Return [x, y] of the center of cell containing provided text 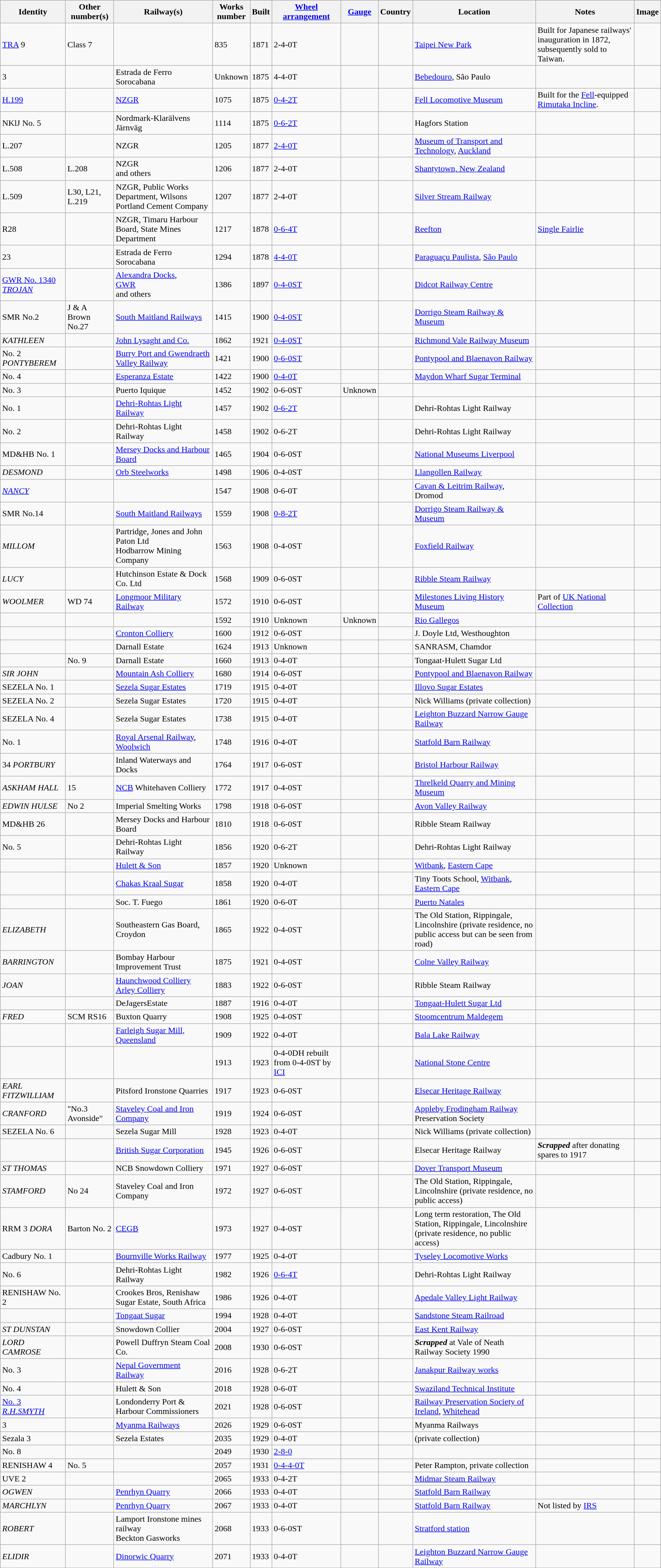
1600 [231, 633]
NKlJ No. 5 [33, 123]
RRM 3 DORA [33, 1228]
1887 [231, 1003]
No. 2 PONTYBEREM [33, 358]
EARL FITZWILLIAM [33, 1090]
2008 [231, 1348]
1294 [231, 257]
Built for Japanese railways' inauguration in 1872, subsequently sold to Taiwan. [585, 45]
2021 [231, 1407]
BARRINGTON [33, 962]
No. 3 R.H.SMYTH [33, 1407]
CEGB [163, 1228]
Part of UK National Collection [585, 601]
STAMFORD [33, 1191]
Gauge [359, 12]
Nordmark-Klarälvens Järnväg [163, 123]
2071 [231, 1556]
MD&HB No. 1 [33, 454]
The Old Station, Rippingale, Lincolnshire (private residence, no public access but can be seen from road) [474, 929]
Esperanza Estate [163, 377]
NANCY [33, 490]
1568 [231, 579]
SEZELA No. 2 [33, 701]
Imperial Smelting Works [163, 806]
Image [648, 12]
1945 [231, 1150]
2068 [231, 1528]
1415 [231, 317]
2026 [231, 1425]
1738 [231, 719]
Scrapped after donating spares to 1917 [585, 1150]
835 [231, 45]
1075 [231, 100]
Worksnumber [231, 12]
ELIDIR [33, 1556]
1973 [231, 1228]
SEZELA No. 4 [33, 719]
Puerto Natales [474, 902]
Richmond Vale Railway Museum [474, 340]
Stoomcentrum Maldegem [474, 1017]
1798 [231, 806]
Country [395, 12]
NCB Snowdown Colliery [163, 1168]
Buxton Quarry [163, 1017]
1452 [231, 390]
0-8-2T [306, 514]
LORD CAMROSE [33, 1348]
Rio Gallegos [474, 620]
East Kent Railway [474, 1329]
NZGR, Public Works Department, Wilsons Portland Cement Company [163, 196]
Single Fairlie [585, 229]
Midmar Steam Railway [474, 1479]
1857 [231, 865]
Identity [33, 12]
Bala Lake Railway [474, 1035]
Southeastern Gas Board, Croydon [163, 929]
Partridge, Jones and John Paton LtdHodbarrow Mining Company [163, 546]
1772 [231, 788]
Stratford station [474, 1528]
ST DUNSTAN [33, 1329]
No. 6 [33, 1274]
Tongaat Sugar [163, 1315]
1856 [231, 847]
"No.3 Avonside" [90, 1114]
MILLOM [33, 546]
2057 [231, 1465]
1719 [231, 687]
RENISHAW No. 2 [33, 1297]
ROBERT [33, 1528]
1858 [231, 883]
Bebedouro, São Paulo [474, 77]
Swaziland Technical Institute [474, 1389]
0-4-0DH rebuilt from 0-4-0ST by ICI [306, 1063]
23 [33, 257]
John Lysaght and Co. [163, 340]
1810 [231, 824]
Nepal Government Railway [163, 1370]
1924 [261, 1114]
MARCHLYN [33, 1505]
1994 [231, 1315]
1977 [231, 1256]
Mountain Ash Colliery [163, 674]
Taipei New Park [474, 45]
Built [261, 12]
NZGR, Timaru Harbour Board, State Mines Department [163, 229]
Colne Valley Railway [474, 962]
No. 8 [33, 1452]
1720 [231, 701]
British Sugar Corporation [163, 1150]
Bristol Harbour Railway [474, 765]
Inland Waterways and Docks [163, 765]
1421 [231, 358]
2049 [231, 1452]
Paraguaçu Paulista, São Paulo [474, 257]
Notes [585, 12]
Othernumber(s) [90, 12]
SMR No.14 [33, 514]
GWR No. 1340 TROJAN [33, 284]
Longmoor Military Railway [163, 601]
RENISHAW 4 [33, 1465]
Bournville Works Railway [163, 1256]
1624 [231, 647]
Cronton Colliery [163, 633]
R28 [33, 229]
1547 [231, 490]
Sandstone Steam Railroad [474, 1315]
Reefton [474, 229]
SEZELA No. 1 [33, 687]
Soc. T. Fuego [163, 902]
1592 [231, 620]
1862 [231, 340]
Peter Rampton, private collection [474, 1465]
1660 [231, 660]
Lamport Ironstone mines railwayBeckton Gasworks [163, 1528]
1919 [231, 1114]
34 PORTBURY [33, 765]
1217 [231, 229]
Tyseley Locomotive Works [474, 1256]
1563 [231, 546]
DeJagersEstate [163, 1003]
(private collection) [474, 1438]
Milestones Living History Museum [474, 601]
1861 [231, 902]
Sezela Sugar Mill [163, 1132]
1748 [231, 742]
1986 [231, 1297]
1205 [231, 146]
0-4-4-0T [306, 1465]
Cadbury No. 1 [33, 1256]
National Museums Liverpool [474, 454]
EDWIN HULSE [33, 806]
SANRASM, Chamdor [474, 647]
1906 [261, 472]
Bombay Harbour Improvement Trust [163, 962]
Fell Locomotive Museum [474, 100]
1982 [231, 1274]
1904 [261, 454]
Threlkeld Quarry and Mining Museum [474, 788]
1207 [231, 196]
1971 [231, 1168]
Silver Stream Railway [474, 196]
L.207 [33, 146]
Foxfield Railway [474, 546]
MD&HB 26 [33, 824]
Haunchwood CollieryArley Colliery [163, 985]
1912 [261, 633]
UVE 2 [33, 1479]
SMR No.2 [33, 317]
J & A Brown No.27 [90, 317]
Llangollen Railway [474, 472]
Orb Steelworks [163, 472]
Wheelarrangement [306, 12]
Maydon Wharf Sugar Terminal [474, 377]
1914 [261, 674]
L.208 [90, 169]
1680 [231, 674]
Farleigh Sugar Mill, Queensland [163, 1035]
Museum of Transport and Technology, Auckland [474, 146]
Tiny Toots School, Witbank, Eastern Cape [474, 883]
2004 [231, 1329]
Janakpur Railway works [474, 1370]
1865 [231, 929]
OGWEN [33, 1492]
H.199 [33, 100]
No. 2 [33, 431]
TRA 9 [33, 45]
1764 [231, 765]
Royal Arsenal Railway, Woolwich [163, 742]
Burry Port and Gwendraeth Valley Railway [163, 358]
Alexandra Docks,GWRand others [163, 284]
2067 [231, 1505]
2016 [231, 1370]
Built for the Fell-equipped Rimutaka Incline. [585, 100]
Dover Transport Museum [474, 1168]
ST THOMAS [33, 1168]
ELIZABETH [33, 929]
FRED [33, 1017]
1931 [261, 1465]
1422 [231, 377]
Apedale Valley Light Railway [474, 1297]
2018 [231, 1389]
1572 [231, 601]
L.508 [33, 169]
Barton No. 2 [90, 1228]
L.509 [33, 196]
1897 [261, 284]
Crookes Bros, Renishaw Sugar Estate, South Africa [163, 1297]
1883 [231, 985]
WD 74 [90, 601]
JOAN [33, 985]
1458 [231, 431]
Avon Valley Railway [474, 806]
Illovo Sugar Estates [474, 687]
Witbank, Eastern Cape [474, 865]
WOOLMER [33, 601]
2035 [231, 1438]
1206 [231, 169]
1386 [231, 284]
Chakas Kraal Sugar [163, 883]
Not listed by IRS [585, 1505]
SCM RS16 [90, 1017]
Pitsford Ironstone Quarries [163, 1090]
Shantytown, New Zealand [474, 169]
1498 [231, 472]
Powell Duffryn Steam Coal Co. [163, 1348]
NCB Whitehaven Colliery [163, 788]
Hutchinson Estate & Dock Co. Ltd [163, 579]
CRANFORD [33, 1114]
DESMOND [33, 472]
SEZELA No. 6 [33, 1132]
Sezala 3 [33, 1438]
1465 [231, 454]
1871 [261, 45]
1457 [231, 408]
2065 [231, 1479]
2-8-0 [306, 1452]
J. Doyle Ltd, Westhoughton [474, 633]
Railway Preservation Society of Ireland, Whitehead [474, 1407]
2066 [231, 1492]
L30, L21, L.219 [90, 196]
1114 [231, 123]
Sezela Estates [163, 1438]
1559 [231, 514]
Puerto Iquique [163, 390]
15 [90, 788]
1972 [231, 1191]
ASKHAM HALL [33, 788]
Long term restoration, The Old Station, Rippingale, Lincolnshire (private residence, no public access) [474, 1228]
KATHLEEN [33, 340]
Railway(s) [163, 12]
LUCY [33, 579]
Londonderry Port & Harbour Commissioners [163, 1407]
Hagfors Station [474, 123]
National Stone Centre [474, 1063]
Location [474, 12]
Snowdown Collier [163, 1329]
Appleby Frodingham Railway Preservation Society [474, 1114]
Class 7 [90, 45]
No 24 [90, 1191]
No. 9 [90, 660]
Cavan & Leitrim Railway, Dromod [474, 490]
No 2 [90, 806]
SIR JOHN [33, 674]
NZGRand others [163, 169]
The Old Station, Rippingale, Lincolnshire (private residence, no public access) [474, 1191]
Dinorwic Quarry [163, 1556]
Didcot Railway Centre [474, 284]
Scrapped at Vale of Neath Railway Society 1990 [474, 1348]
